Output the [x, y] coordinate of the center of the cell containing the given text.  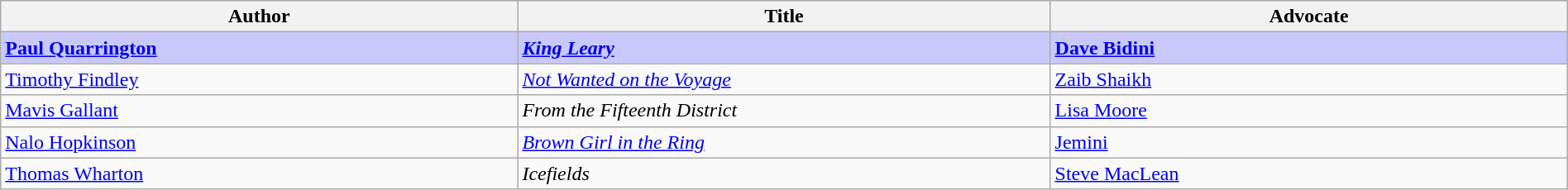
Title [784, 17]
Icefields [784, 173]
Paul Quarrington [260, 48]
Author [260, 17]
Zaib Shaikh [1308, 79]
Nalo Hopkinson [260, 142]
Steve MacLean [1308, 173]
Thomas Wharton [260, 173]
Advocate [1308, 17]
Dave Bidini [1308, 48]
Not Wanted on the Voyage [784, 79]
Lisa Moore [1308, 111]
Brown Girl in the Ring [784, 142]
From the Fifteenth District [784, 111]
Jemini [1308, 142]
King Leary [784, 48]
Timothy Findley [260, 79]
Mavis Gallant [260, 111]
